Scan for the cell matching the given text and deliver its [X, Y] coordinate at center. 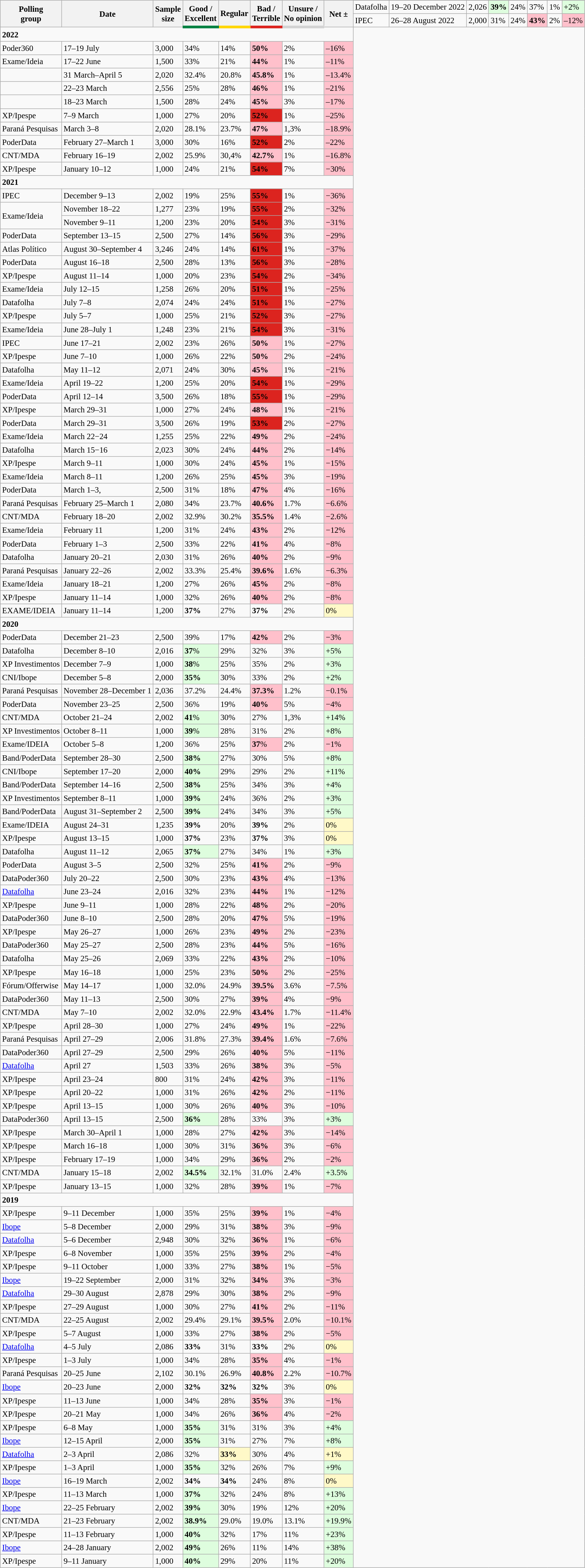
43.4% [266, 1012]
+11% [339, 771]
−36% [339, 196]
2021 [177, 182]
−22% [339, 1026]
August 16–18 [108, 262]
March 22−24 [108, 437]
29.1% [234, 1320]
−6.6% [339, 504]
Regular [234, 14]
September 14–16 [108, 785]
30,4% [234, 155]
11–13 June [108, 1401]
−10.1% [339, 1320]
Unsure / No opinion [303, 14]
−7% [339, 1186]
2022 [177, 34]
+14% [339, 718]
46% [266, 89]
61% [266, 249]
February 1–3 [108, 544]
May 16–18 [108, 972]
−34% [339, 276]
May 11–12 [108, 370]
5–8 December [108, 1226]
December 7–9 [108, 664]
April 27 [108, 1066]
5–7 August [108, 1334]
24–28 January [108, 1548]
March 16–18 [108, 1146]
17–22 June [108, 62]
2,065 [168, 851]
20–21 May [108, 1414]
1,235 [168, 825]
January 15–18 [108, 1173]
9–11 January [108, 1561]
March 15−16 [108, 450]
January 18–21 [108, 584]
32.9% [200, 517]
November 23–25 [108, 704]
May 26–27 [108, 932]
26.9% [234, 1374]
Atlas Político [31, 249]
−10.7% [339, 1374]
2,074 [168, 303]
−7.5% [339, 985]
July 7–8 [108, 303]
March 9–11 [108, 463]
October 8–11 [108, 731]
July 5–7 [108, 316]
−11.4% [339, 1012]
April 23–24 [108, 1079]
−15% [339, 463]
April 19–22 [108, 383]
45.8% [266, 75]
+1% [339, 1454]
Fórum/Offerwise [31, 985]
17–19 July [108, 48]
−23% [339, 932]
+3.5% [339, 1173]
–18.9% [339, 129]
12% [303, 1507]
32.4% [200, 75]
May 25–26 [108, 959]
+9% [339, 1468]
−13% [339, 879]
24.4% [234, 691]
31.0% [266, 1173]
December 9–13 [108, 196]
–17% [339, 102]
25.9% [200, 155]
9–11 December [108, 1213]
2020 [177, 624]
–21% [339, 89]
December 5–8 [108, 678]
August 11–12 [108, 851]
June 8–10 [108, 918]
February 25–March 1 [108, 504]
+23% [339, 1535]
1,258 [168, 289]
February 18–20 [108, 517]
September 8–11 [108, 798]
27.3% [234, 1039]
April 12–14 [108, 396]
Poder360 [31, 48]
11–13 March [108, 1494]
29–30 August [108, 1293]
2019 [177, 1200]
Date [108, 14]
2,080 [168, 504]
13.1% [303, 1521]
39.6% [266, 571]
40.8% [266, 1374]
2.4% [303, 1173]
+13% [339, 1494]
March 1–3, [108, 490]
July 20–22 [108, 879]
25.4% [234, 571]
38.9% [200, 1521]
November 18–22 [108, 209]
+19.9% [339, 1521]
53% [266, 423]
3.6% [303, 985]
January 13–15 [108, 1186]
13% [234, 262]
January 22–26 [108, 571]
June 9–11 [108, 905]
1–3 July [108, 1360]
37.2% [200, 691]
−28% [339, 262]
May 7–10 [108, 1012]
7–9 March [108, 115]
May 25–27 [108, 946]
3,246 [168, 249]
February 27–March 1 [108, 142]
−2.6% [339, 517]
September 17–20 [108, 771]
December 8–10 [108, 651]
9–11 October [108, 1267]
18–23 March [108, 102]
2,026 [478, 7]
20–23 June [108, 1387]
24.9% [234, 985]
2,023 [168, 450]
December 21–23 [108, 637]
800 [168, 1079]
35.5% [266, 517]
November 28–December 1 [108, 691]
31.8% [200, 1039]
March 8–11 [108, 477]
−30% [339, 169]
1–3 April [108, 1468]
August 3–5 [108, 865]
April 28–30 [108, 1026]
–13.4% [339, 75]
2,069 [168, 959]
October 21–24 [108, 718]
August 13–15 [108, 838]
2,036 [168, 691]
February 11 [108, 530]
–12% [573, 21]
5–6 December [108, 1240]
January 10–12 [108, 169]
2,948 [168, 1240]
July 12–15 [108, 289]
1,248 [168, 329]
−0.1% [339, 691]
21–23 February [108, 1521]
−32% [339, 209]
19–20 December 2022 [428, 7]
20–25 June [108, 1374]
September 13–15 [108, 236]
2–3 April [108, 1454]
20.8% [234, 75]
22–23 March [108, 89]
–16.8% [339, 155]
27–29 August [108, 1307]
September 28–30 [108, 758]
22–25 February [108, 1507]
January 20–21 [108, 557]
February 17–19 [108, 1160]
August 11–14 [108, 276]
August 24–31 [108, 825]
2,556 [168, 89]
30.2% [234, 517]
2,878 [168, 1293]
32.1% [234, 1173]
March 30–April 1 [108, 1133]
19–22 September [108, 1280]
Samplesize [168, 14]
June 7–10 [108, 356]
16% [234, 142]
1,503 [168, 1066]
2.2% [303, 1374]
May 14–17 [108, 985]
June 23–24 [108, 892]
31 March–April 5 [108, 75]
26–28 August 2022 [428, 21]
12–15 April [108, 1441]
February 16–19 [108, 155]
37.3% [266, 691]
6–8 May [108, 1427]
2,102 [168, 1374]
34.5% [200, 1173]
Bad / Terrible [266, 14]
June 28–July 1 [108, 329]
2,030 [168, 557]
+38% [339, 1548]
1,255 [168, 437]
29.4% [200, 1320]
August 31–September 2 [108, 812]
June 17–21 [108, 343]
39.4% [266, 1039]
–22% [339, 142]
April 20–22 [108, 1093]
EXAME/IDEIA [31, 611]
–25% [339, 115]
1.2% [303, 691]
−37% [339, 249]
−20% [339, 905]
−7.6% [339, 1039]
16–19 March [108, 1481]
42.7% [266, 155]
40.6% [266, 504]
6–8 November [108, 1253]
30.1% [200, 1374]
Pollinggroup [31, 14]
29.0% [234, 1521]
4–5 July [108, 1347]
11–13 February [108, 1535]
1,277 [168, 209]
November 9–11 [108, 222]
Net ± [339, 14]
19.0% [266, 1521]
May 11–13 [108, 999]
–16% [339, 48]
1.4% [303, 517]
–11% [339, 62]
22.9% [234, 1012]
−6.3% [339, 571]
22–25 August [108, 1320]
August 30–September 4 [108, 249]
2,006 [168, 1039]
28.1% [200, 129]
October 5–8 [108, 745]
2.0% [303, 1320]
33.3% [200, 571]
March 3–8 [108, 129]
2,071 [168, 370]
Good / Excellent [200, 14]
